Scan for the cell matching the given text and deliver its (X, Y) coordinate at center. 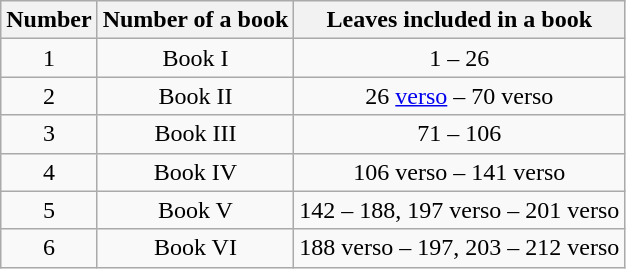
142 – 188, 197 verso – 201 verso (460, 210)
Number (49, 20)
5 (49, 210)
Book IV (196, 172)
Leaves included in a book (460, 20)
1 – 26 (460, 58)
6 (49, 248)
Book VI (196, 248)
Number of a book (196, 20)
1 (49, 58)
71 – 106 (460, 134)
4 (49, 172)
Book V (196, 210)
106 verso – 141 verso (460, 172)
Book II (196, 96)
Book III (196, 134)
26 verso – 70 verso (460, 96)
3 (49, 134)
2 (49, 96)
188 verso – 197, 203 – 212 verso (460, 248)
Book I (196, 58)
